For the text-containing cell, return its midpoint in (x, y) coordinate format. 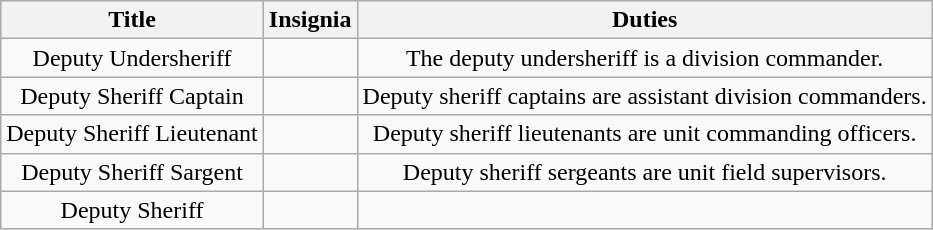
The deputy undersheriff is a division commander. (644, 58)
Insignia (310, 20)
Deputy Sheriff Lieutenant (132, 134)
Deputy sheriff lieutenants are unit commanding officers. (644, 134)
Deputy Sheriff (132, 210)
Title (132, 20)
Deputy sheriff sergeants are unit field supervisors. (644, 172)
Duties (644, 20)
Deputy sheriff captains are assistant division commanders. (644, 96)
Deputy Undersheriff (132, 58)
Deputy Sheriff Sargent (132, 172)
Deputy Sheriff Captain (132, 96)
